Search for the cell housing the specified text and yield its (x, y) center coordinate. 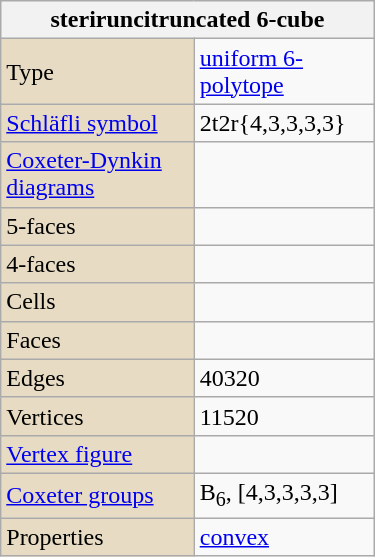
Properties (98, 537)
Coxeter groups (98, 495)
5-faces (98, 226)
Faces (98, 340)
uniform 6-polytope (284, 72)
Edges (98, 378)
40320 (284, 378)
11520 (284, 416)
steriruncitruncated 6-cube (188, 20)
Coxeter-Dynkin diagrams (98, 174)
Vertex figure (98, 454)
Type (98, 72)
4-faces (98, 264)
B6, [4,3,3,3,3] (284, 495)
2t2r{4,3,3,3,3} (284, 123)
Cells (98, 302)
Vertices (98, 416)
Schläfli symbol (98, 123)
convex (284, 537)
